Determine the [X, Y] coordinate at the center of the cell enclosing the given text.  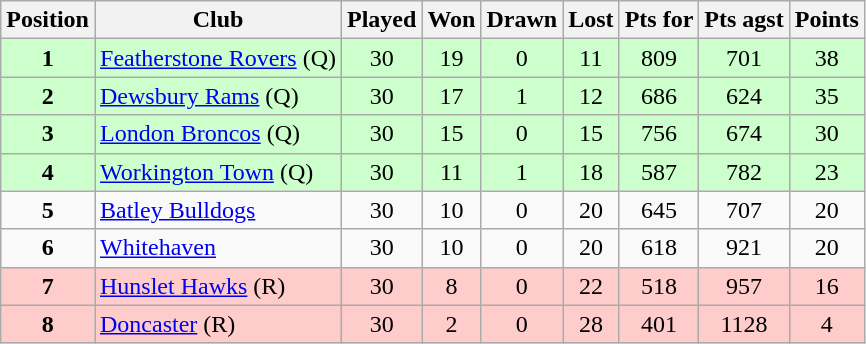
957 [744, 286]
645 [659, 210]
Position [48, 20]
Batley Bulldogs [218, 210]
Whitehaven [218, 248]
23 [826, 172]
12 [591, 96]
756 [659, 134]
701 [744, 58]
19 [452, 58]
624 [744, 96]
6 [48, 248]
686 [659, 96]
618 [659, 248]
Pts for [659, 20]
7 [48, 286]
Drawn [522, 20]
Workington Town (Q) [218, 172]
Pts agst [744, 20]
18 [591, 172]
Dewsbury Rams (Q) [218, 96]
782 [744, 172]
5 [48, 210]
401 [659, 324]
809 [659, 58]
674 [744, 134]
921 [744, 248]
587 [659, 172]
1128 [744, 324]
35 [826, 96]
Won [452, 20]
17 [452, 96]
Doncaster (R) [218, 324]
16 [826, 286]
707 [744, 210]
28 [591, 324]
Played [382, 20]
3 [48, 134]
22 [591, 286]
518 [659, 286]
Club [218, 20]
Points [826, 20]
38 [826, 58]
Hunslet Hawks (R) [218, 286]
Featherstone Rovers (Q) [218, 58]
London Broncos (Q) [218, 134]
Lost [591, 20]
